From the cell containing the given text, extract its center point as (X, Y) coordinate. 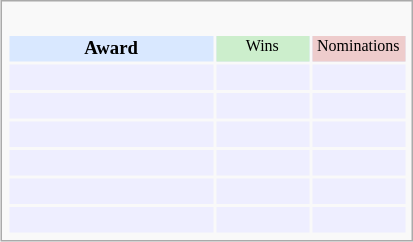
Wins (262, 50)
Award (110, 50)
Nominations (358, 50)
